Capture the cell that displays the provided text and extract its [X, Y] central coordinate. 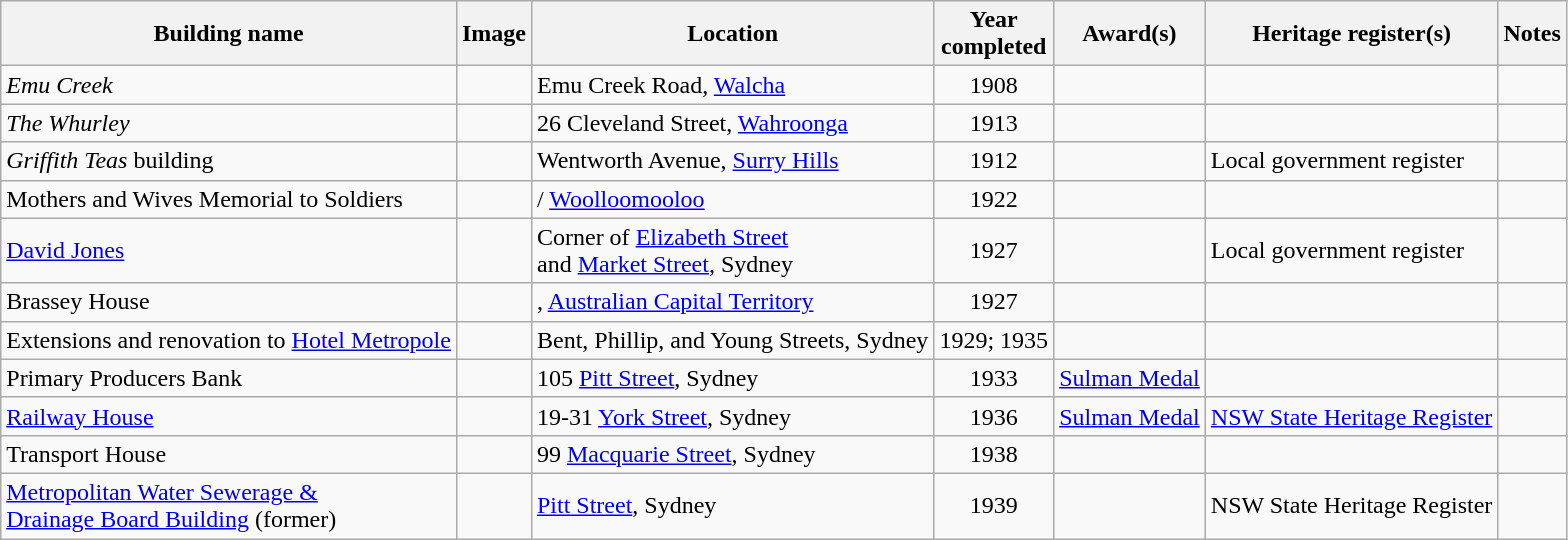
1933 [994, 378]
Emu Creek Road, Walcha [732, 85]
Notes [1532, 34]
Corner of Elizabeth Streetand Market Street, Sydney [732, 250]
Pitt Street, Sydney [732, 506]
David Jones [229, 250]
1939 [994, 506]
, Australian Capital Territory [732, 302]
Emu Creek [229, 85]
Yearcompleted [994, 34]
1938 [994, 454]
Location [732, 34]
Metropolitan Water Sewerage &Drainage Board Building (former) [229, 506]
105 Pitt Street, Sydney [732, 378]
Primary Producers Bank [229, 378]
1936 [994, 416]
/ Woolloomooloo [732, 199]
19-31 York Street, Sydney [732, 416]
Award(s) [1130, 34]
Image [494, 34]
Extensions and renovation to Hotel Metropole [229, 340]
1929; 1935 [994, 340]
Wentworth Avenue, Surry Hills [732, 161]
26 Cleveland Street, Wahroonga [732, 123]
Brassey House [229, 302]
1913 [994, 123]
Transport House [229, 454]
Building name [229, 34]
Railway House [229, 416]
1922 [994, 199]
1912 [994, 161]
99 Macquarie Street, Sydney [732, 454]
Heritage register(s) [1352, 34]
Griffith Teas building [229, 161]
Bent, Phillip, and Young Streets, Sydney [732, 340]
Mothers and Wives Memorial to Soldiers [229, 199]
The Whurley [229, 123]
1908 [994, 85]
